Find where the given text appears and provide that cell's center as [X, Y] coordinate. 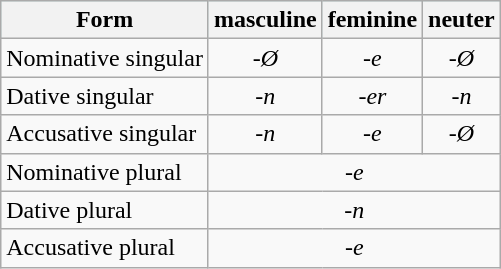
Nominative plural [105, 172]
Form [105, 20]
-er [372, 96]
masculine [265, 20]
Dative singular [105, 96]
neuter [462, 20]
feminine [372, 20]
Dative plural [105, 210]
Accusative singular [105, 134]
Accusative plural [105, 248]
Nominative singular [105, 58]
